Extract the [X, Y] coordinate from the center of the cell holding the provided text.  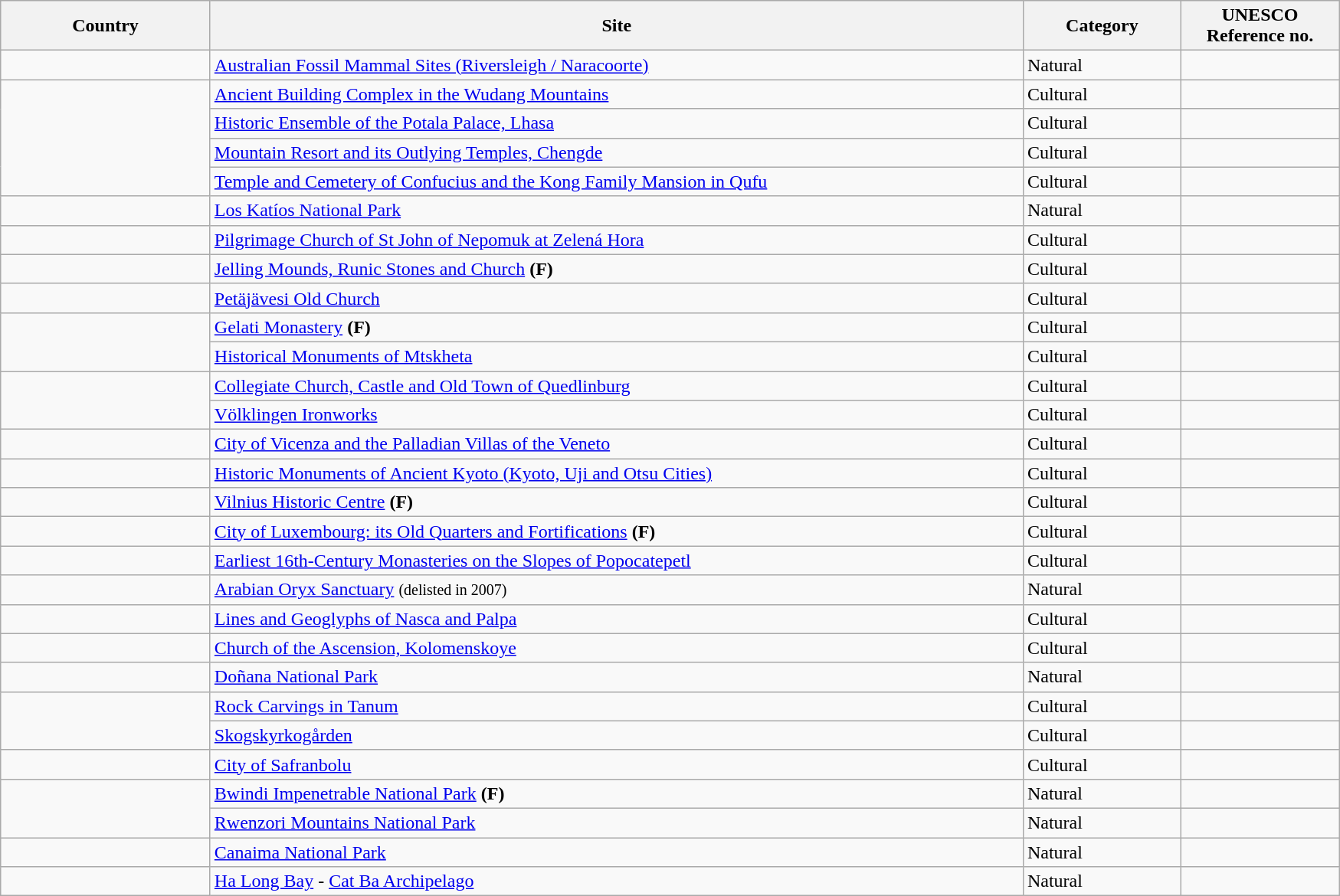
Ha Long Bay - Cat Ba Archipelago [616, 881]
Church of the Ascension, Kolomenskoye [616, 648]
Rwenzori Mountains National Park [616, 822]
Historical Monuments of Mtskheta [616, 356]
City of Vicenza and the Palladian Villas of the Veneto [616, 444]
Temple and Cemetery of Confucius and the Kong Family Mansion in Qufu [616, 181]
City of Safranbolu [616, 764]
Australian Fossil Mammal Sites (Riversleigh / Naracoorte) [616, 65]
Site [616, 26]
Canaima National Park [616, 852]
UNESCO Reference no. [1260, 26]
Skogskyrkogården [616, 735]
Rock Carvings in Tanum [616, 706]
City of Luxembourg: its Old Quarters and Fortifications (F) [616, 531]
Pilgrimage Church of St John of Nepomuk at Zelená Hora [616, 240]
Category [1102, 26]
Bwindi Impenetrable National Park (F) [616, 793]
Earliest 16th-Century Monasteries on the Slopes of Popocatepetl [616, 561]
Historic Monuments of Ancient Kyoto (Kyoto, Uji and Otsu Cities) [616, 473]
Los Katíos National Park [616, 211]
Petäjävesi Old Church [616, 298]
Völklingen Ironworks [616, 415]
Doñana National Park [616, 677]
Historic Ensemble of the Potala Palace, Lhasa [616, 123]
Lines and Geoglyphs of Nasca and Palpa [616, 619]
Ancient Building Complex in the Wudang Mountains [616, 94]
Mountain Resort and its Outlying Temples, Chengde [616, 152]
Jelling Mounds, Runic Stones and Church (F) [616, 269]
Arabian Oryx Sanctuary (delisted in 2007) [616, 590]
Vilnius Historic Centre (F) [616, 502]
Collegiate Church, Castle and Old Town of Quedlinburg [616, 385]
Gelati Monastery (F) [616, 327]
Country [106, 26]
